Locate the cell with the specified text and output its (x, y) center coordinate. 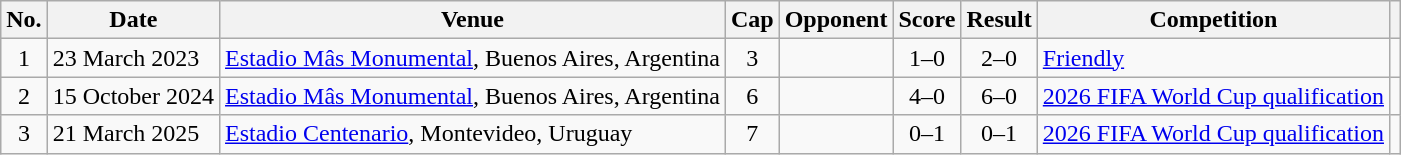
Date (133, 20)
Estadio Centenario, Montevideo, Uruguay (473, 134)
1 (24, 58)
6 (752, 96)
Competition (1213, 20)
No. (24, 20)
1–0 (927, 58)
23 March 2023 (133, 58)
Result (999, 20)
21 March 2025 (133, 134)
15 October 2024 (133, 96)
4–0 (927, 96)
2 (24, 96)
Venue (473, 20)
Friendly (1213, 58)
6–0 (999, 96)
7 (752, 134)
Score (927, 20)
Opponent (836, 20)
2–0 (999, 58)
Cap (752, 20)
